Detect which cell encompasses the target text, then output its (X, Y) center coordinate. 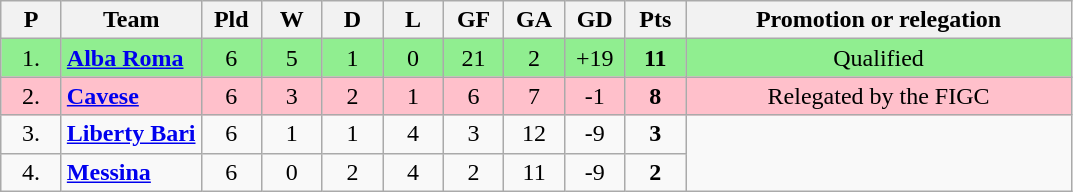
Qualified (879, 58)
7 (534, 96)
-1 (594, 96)
P (32, 20)
Liberty Bari (131, 134)
Team (131, 20)
D (352, 20)
21 (474, 58)
2. (32, 96)
GF (474, 20)
3. (32, 134)
L (414, 20)
Cavese (131, 96)
5 (292, 58)
Alba Roma (131, 58)
1. (32, 58)
Relegated by the FIGC (879, 96)
8 (656, 96)
Pld (232, 20)
12 (534, 134)
+19 (594, 58)
Promotion or relegation (879, 20)
4. (32, 172)
GA (534, 20)
Messina (131, 172)
W (292, 20)
Pts (656, 20)
GD (594, 20)
